Pinpoint the cell where the given text exists, returning its [X, Y] midpoint coordinate. 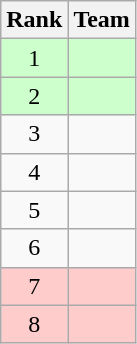
6 [34, 248]
5 [34, 210]
Team [102, 20]
1 [34, 58]
Rank [34, 20]
8 [34, 324]
7 [34, 286]
3 [34, 134]
4 [34, 172]
2 [34, 96]
